For the text-containing cell, return its midpoint in (x, y) coordinate format. 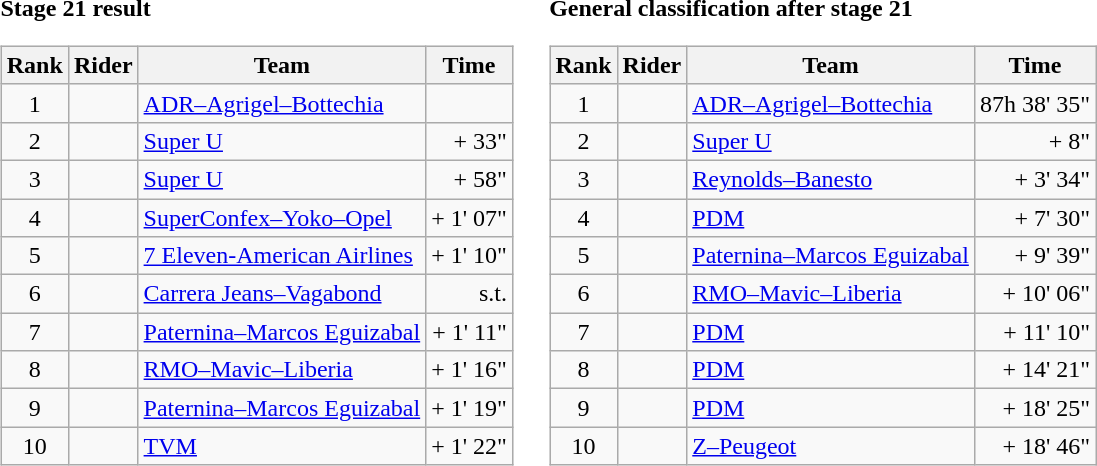
+ 18' 25" (1034, 408)
+ 33" (470, 141)
+ 9' 39" (1034, 256)
7 Eleven-American Airlines (282, 256)
+ 1' 10" (470, 256)
s.t. (470, 294)
Carrera Jeans–Vagabond (282, 294)
+ 1' 19" (470, 408)
+ 1' 22" (470, 446)
+ 58" (470, 179)
87h 38' 35" (1034, 103)
Reynolds–Banesto (831, 179)
+ 3' 34" (1034, 179)
+ 10' 06" (1034, 294)
Z–Peugeot (831, 446)
+ 7' 30" (1034, 217)
+ 11' 10" (1034, 332)
TVM (282, 446)
+ 8" (1034, 141)
+ 18' 46" (1034, 446)
+ 1' 07" (470, 217)
+ 1' 11" (470, 332)
+ 1' 16" (470, 370)
+ 14' 21" (1034, 370)
SuperConfex–Yoko–Opel (282, 217)
